Return (X, Y) of the center of cell containing provided text 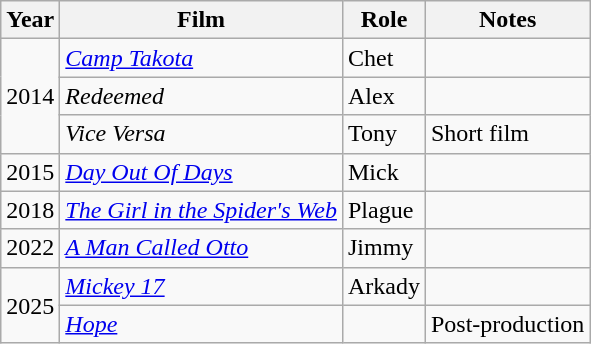
Arkady (384, 286)
Plague (384, 210)
Redeemed (202, 96)
Mick (384, 172)
Chet (384, 58)
Notes (507, 20)
A Man Called Otto (202, 248)
2014 (30, 96)
Jimmy (384, 248)
Day Out Of Days (202, 172)
Year (30, 20)
Camp Takota (202, 58)
Tony (384, 134)
Short film (507, 134)
Hope (202, 324)
Film (202, 20)
2025 (30, 305)
Post-production (507, 324)
Vice Versa (202, 134)
2018 (30, 210)
2015 (30, 172)
The Girl in the Spider's Web (202, 210)
Role (384, 20)
Alex (384, 96)
Mickey 17 (202, 286)
2022 (30, 248)
